For the text-containing cell, return its midpoint in [X, Y] coordinate format. 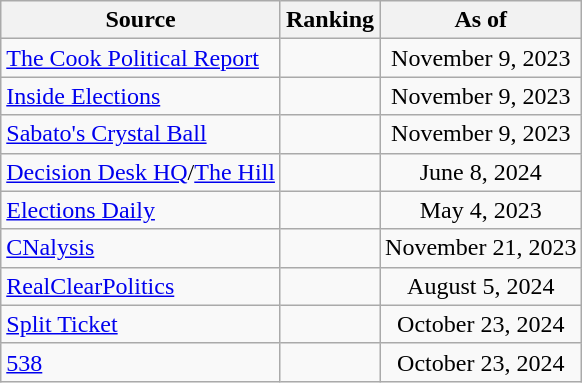
538 [141, 362]
Decision Desk HQ/The Hill [141, 172]
August 5, 2024 [481, 286]
Split Ticket [141, 324]
Source [141, 20]
June 8, 2024 [481, 172]
CNalysis [141, 248]
Ranking [330, 20]
As of [481, 20]
Elections Daily [141, 210]
RealClearPolitics [141, 286]
The Cook Political Report [141, 58]
May 4, 2023 [481, 210]
November 21, 2023 [481, 248]
Sabato's Crystal Ball [141, 134]
Inside Elections [141, 96]
